Provide the [x, y] coordinate of the cell's center where the given text is located.  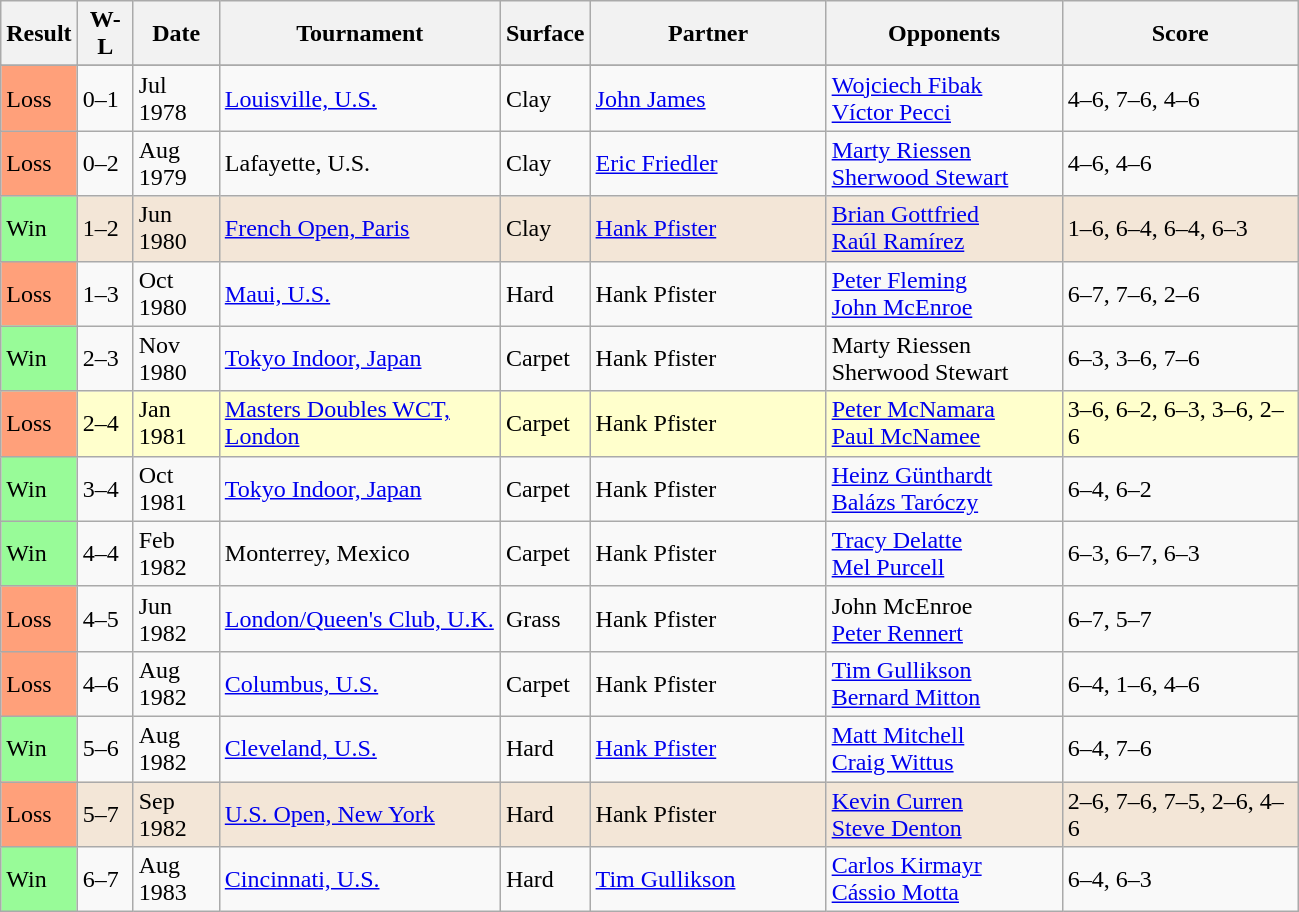
6–7, 5–7 [1180, 618]
6–4, 1–6, 4–6 [1180, 684]
Tournament [360, 34]
Kevin Curren Steve Denton [944, 814]
Aug 1979 [176, 164]
6–4, 6–3 [1180, 880]
6–7 [105, 880]
U.S. Open, New York [360, 814]
Tim Gullikson [708, 880]
Brian Gottfried Raúl Ramírez [944, 228]
Wojciech Fibak Víctor Pecci [944, 98]
5–6 [105, 748]
Oct 1980 [176, 294]
5–7 [105, 814]
Aug 1983 [176, 880]
2–3 [105, 358]
6–3, 6–7, 6–3 [1180, 554]
John McEnroe Peter Rennert [944, 618]
Matt Mitchell Craig Wittus [944, 748]
Tracy Delatte Mel Purcell [944, 554]
Jun 1980 [176, 228]
1–3 [105, 294]
Heinz Günthardt Balázs Taróczy [944, 488]
Columbus, U.S. [360, 684]
Oct 1981 [176, 488]
London/Queen's Club, U.K. [360, 618]
6–3, 3–6, 7–6 [1180, 358]
Masters Doubles WCT, London [360, 424]
Peter McNamara Paul McNamee [944, 424]
W-L [105, 34]
0–2 [105, 164]
Jan 1981 [176, 424]
Eric Friedler [708, 164]
2–6, 7–6, 7–5, 2–6, 4–6 [1180, 814]
Result [39, 34]
Feb 1982 [176, 554]
4–5 [105, 618]
4–6 [105, 684]
2–4 [105, 424]
Carlos Kirmayr Cássio Motta [944, 880]
Partner [708, 34]
Jul 1978 [176, 98]
6–7, 7–6, 2–6 [1180, 294]
Cincinnati, U.S. [360, 880]
Surface [545, 34]
Peter Fleming John McEnroe [944, 294]
6–4, 6–2 [1180, 488]
Date [176, 34]
1–6, 6–4, 6–4, 6–3 [1180, 228]
Grass [545, 618]
Louisville, U.S. [360, 98]
3–6, 6–2, 6–3, 3–6, 2–6 [1180, 424]
Lafayette, U.S. [360, 164]
John James [708, 98]
4–6, 4–6 [1180, 164]
1–2 [105, 228]
Jun 1982 [176, 618]
Opponents [944, 34]
Nov 1980 [176, 358]
4–4 [105, 554]
Cleveland, U.S. [360, 748]
Tim Gullikson Bernard Mitton [944, 684]
Maui, U.S. [360, 294]
French Open, Paris [360, 228]
Monterrey, Mexico [360, 554]
3–4 [105, 488]
0–1 [105, 98]
4–6, 7–6, 4–6 [1180, 98]
6–4, 7–6 [1180, 748]
Score [1180, 34]
Sep 1982 [176, 814]
